From the cell containing the given text, extract its center point as [X, Y] coordinate. 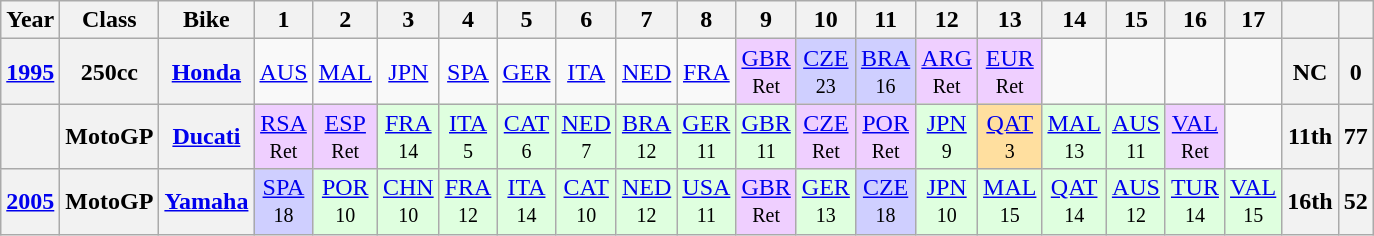
PORRet [885, 136]
EURRet [1010, 72]
TUR14 [1194, 202]
JPN [408, 72]
1995 [30, 72]
4 [468, 20]
0 [1356, 72]
11th [1310, 136]
FRA14 [408, 136]
12 [947, 20]
GER13 [826, 202]
Bike [206, 20]
GER [526, 72]
16th [1310, 202]
JPN9 [947, 136]
8 [706, 20]
NED [646, 72]
14 [1074, 20]
AUS12 [1136, 202]
MAL13 [1074, 136]
ARGRet [947, 72]
13 [1010, 20]
CHN10 [408, 202]
2 [345, 20]
17 [1252, 20]
7 [646, 20]
SPA18 [284, 202]
VAL15 [1252, 202]
ESPRet [345, 136]
JPN10 [947, 202]
ITA5 [468, 136]
NED7 [586, 136]
QAT14 [1074, 202]
AUS [284, 72]
250cc [110, 72]
CAT10 [586, 202]
GER11 [706, 136]
Honda [206, 72]
VALRet [1194, 136]
Ducati [206, 136]
FRA [706, 72]
Yamaha [206, 202]
SPA [468, 72]
AUS11 [1136, 136]
9 [766, 20]
NED12 [646, 202]
15 [1136, 20]
ITA14 [526, 202]
CAT6 [526, 136]
Class [110, 20]
RSARet [284, 136]
16 [1194, 20]
GBR11 [766, 136]
MAL15 [1010, 202]
77 [1356, 136]
1 [284, 20]
CZE18 [885, 202]
BRA12 [646, 136]
ITA [586, 72]
NC [1310, 72]
52 [1356, 202]
5 [526, 20]
BRA16 [885, 72]
6 [586, 20]
FRA12 [468, 202]
2005 [30, 202]
11 [885, 20]
MAL [345, 72]
POR10 [345, 202]
QAT3 [1010, 136]
CZE23 [826, 72]
USA11 [706, 202]
CZERet [826, 136]
3 [408, 20]
10 [826, 20]
Year [30, 20]
